Capture the cell that displays the provided text and extract its (X, Y) central coordinate. 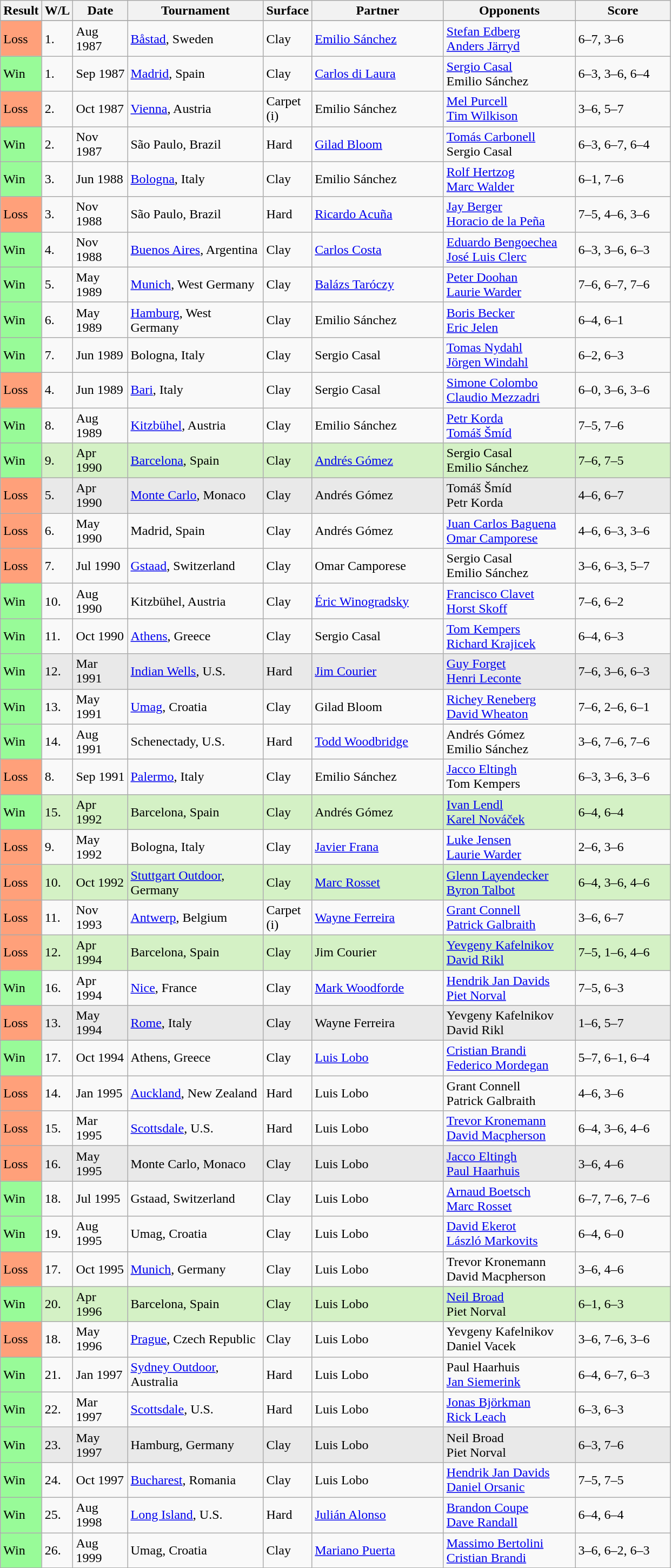
7–5, 1–6, 4–6 (623, 952)
Rolf Hertzog Marc Walder (509, 179)
Paul Haarhuis Jan Siemerink (509, 1375)
Schenectady, U.S. (196, 741)
Tomas Nydahl Jörgen Windahl (509, 354)
6–1, 6–3 (623, 1304)
Mariano Puerta (378, 1550)
Opponents (509, 11)
Hamburg, Germany (196, 1445)
Francisco Clavet Horst Skoff (509, 601)
W/L (57, 11)
Score (623, 11)
Stefan Edberg Anders Järryd (509, 39)
6–3, 3–6, 6–4 (623, 73)
Jan 1997 (101, 1375)
Simone Colombo Claudio Mezzadri (509, 390)
6–4, 6–7, 6–3 (623, 1375)
7–6, 7–5 (623, 460)
Mel Purcell Tim Wilkison (509, 109)
Rome, Italy (196, 1023)
Oct 1994 (101, 1058)
Brandon Coupe Dave Randall (509, 1515)
Jacco Eltingh Tom Kempers (509, 777)
May 1994 (101, 1023)
Oct 1990 (101, 636)
Javier Frana (378, 847)
Oct 1987 (101, 109)
Jay Berger Horacio de la Peña (509, 214)
Tomás Carbonell Sergio Casal (509, 144)
Arnaud Boetsch Marc Rosset (509, 1198)
Marc Rosset (378, 882)
3–6, 6–3, 5–7 (623, 566)
6–2, 6–3 (623, 354)
3–6, 5–7 (623, 109)
Surface (288, 11)
Aug 1999 (101, 1550)
Ricardo Acuña (378, 214)
Munich, West Germany (196, 284)
Long Island, U.S. (196, 1515)
Andrés Gómez Emilio Sánchez (509, 741)
David Ekerot László Markovits (509, 1234)
6–4, 6–0 (623, 1234)
6–3, 6–3 (623, 1409)
Vienna, Austria (196, 109)
Bucharest, Romania (196, 1479)
6–4, 6–3 (623, 636)
6–4, 6–1 (623, 320)
Stuttgart Outdoor, Germany (196, 882)
3–6, 7–6, 7–6 (623, 741)
7–5, 4–6, 3–6 (623, 214)
May 1990 (101, 531)
Jacco Eltingh Paul Haarhuis (509, 1164)
Date (101, 11)
6–1, 7–6 (623, 179)
Sep 1991 (101, 777)
7–6, 6–7, 7–6 (623, 284)
Prague, Czech Republic (196, 1339)
Carlos di Laura (378, 73)
7–6, 3–6, 6–3 (623, 671)
Auckland, New Zealand (196, 1094)
6–3, 3–6, 6–3 (623, 250)
Mar 1997 (101, 1409)
7–6, 6–2 (623, 601)
6–3, 6–7, 6–4 (623, 144)
4–6, 6–7 (623, 496)
1–6, 5–7 (623, 1023)
21. (57, 1375)
Sydney Outdoor, Australia (196, 1375)
Palermo, Italy (196, 777)
Munich, Germany (196, 1269)
Hendrik Jan Davids Piet Norval (509, 988)
Aug 1995 (101, 1234)
Buenos Aires, Argentina (196, 250)
May 1995 (101, 1164)
Peter Doohan Laurie Warder (509, 284)
Oct 1995 (101, 1269)
Result (21, 11)
Jul 1995 (101, 1198)
May 1991 (101, 707)
Nov 1987 (101, 144)
Partner (378, 11)
Oct 1997 (101, 1479)
Glenn Layendecker Byron Talbot (509, 882)
Jun 1988 (101, 179)
Petr Korda Tomáš Šmíd (509, 425)
Oct 1992 (101, 882)
23. (57, 1445)
Massimo Bertolini Cristian Brandi (509, 1550)
6–0, 3–6, 3–6 (623, 390)
Luke Jensen Laurie Warder (509, 847)
2–6, 3–6 (623, 847)
Tournament (196, 11)
7–6, 2–6, 6–1 (623, 707)
4–6, 3–6 (623, 1094)
May 1992 (101, 847)
Aug 1989 (101, 425)
Antwerp, Belgium (196, 917)
6–7, 3–6 (623, 39)
Julián Alonso (378, 1515)
Richey Reneberg David Wheaton (509, 707)
Mark Woodforde (378, 988)
Boris Becker Eric Jelen (509, 320)
Mar 1991 (101, 671)
Yevgeny Kafelnikov Daniel Vacek (509, 1339)
26. (57, 1550)
Hendrik Jan Davids Daniel Orsanic (509, 1479)
Éric Winogradsky (378, 601)
Hamburg, West Germany (196, 320)
Balázs Taróczy (378, 284)
Apr 1992 (101, 812)
Aug 1991 (101, 741)
3–6, 6–2, 6–3 (623, 1550)
3–6, 7–6, 3–6 (623, 1339)
May 1997 (101, 1445)
Mar 1995 (101, 1128)
22. (57, 1409)
Todd Woodbridge (378, 741)
Guy Forget Henri Leconte (509, 671)
Jan 1995 (101, 1094)
6–7, 7–6, 7–6 (623, 1198)
7–5, 7–5 (623, 1479)
7–5, 6–3 (623, 988)
6–3, 3–6, 3–6 (623, 777)
7–5, 7–6 (623, 425)
Tomáš Šmíd Petr Korda (509, 496)
Sep 1987 (101, 73)
Aug 1990 (101, 601)
Nice, France (196, 988)
Bari, Italy (196, 390)
May 1996 (101, 1339)
Eduardo Bengoechea José Luis Clerc (509, 250)
Omar Camporese (378, 566)
5–7, 6–1, 6–4 (623, 1058)
Apr 1996 (101, 1304)
19. (57, 1234)
Indian Wells, U.S. (196, 671)
Jul 1990 (101, 566)
Nov 1993 (101, 917)
Aug 1998 (101, 1515)
20. (57, 1304)
Cristian Brandi Federico Mordegan (509, 1058)
Carlos Costa (378, 250)
25. (57, 1515)
Juan Carlos Baguena Omar Camporese (509, 531)
24. (57, 1479)
Aug 1987 (101, 39)
3–6, 6–7 (623, 917)
Jonas Björkman Rick Leach (509, 1409)
Båstad, Sweden (196, 39)
6–3, 7–6 (623, 1445)
4–6, 6–3, 3–6 (623, 531)
Ivan Lendl Karel Nováček (509, 812)
Tom Kempers Richard Krajicek (509, 636)
